For the text-containing cell, return its midpoint in [x, y] coordinate format. 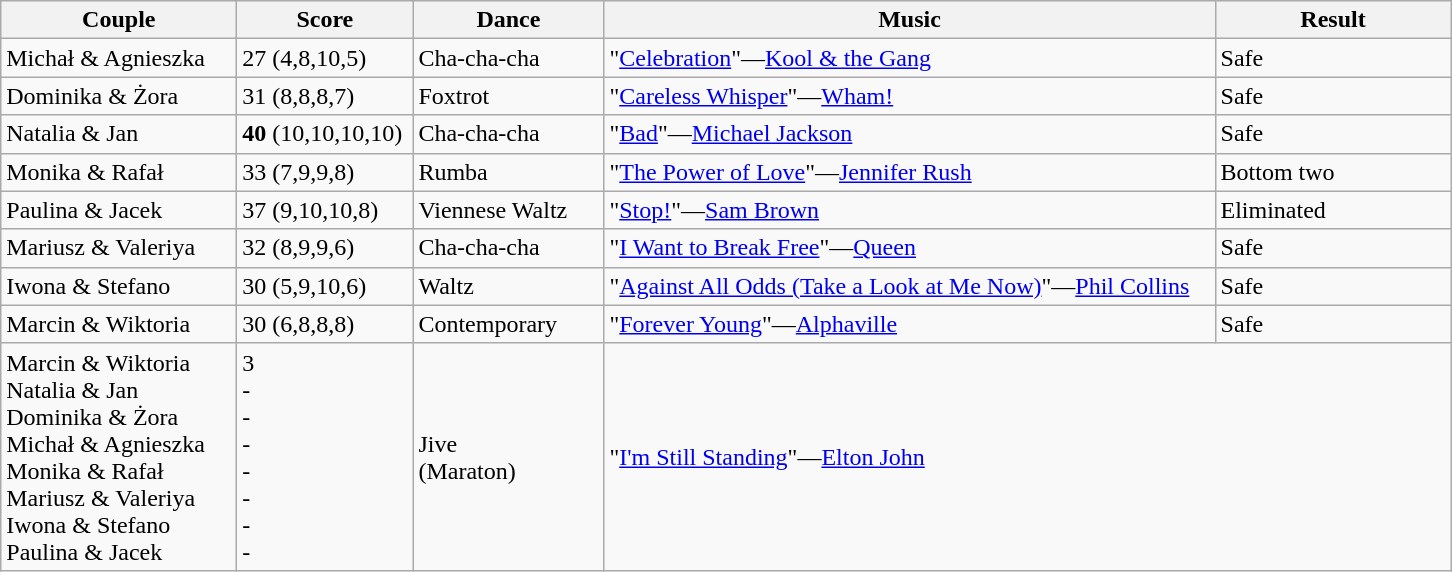
Dance [508, 20]
Paulina & Jacek [119, 210]
Michał & Agnieszka [119, 58]
Result [1333, 20]
3------- [325, 456]
Score [325, 20]
"Against All Odds (Take a Look at Me Now)"—Phil Collins [910, 286]
Bottom two [1333, 172]
31 (8,8,8,7) [325, 96]
37 (9,10,10,8) [325, 210]
Iwona & Stefano [119, 286]
"Forever Young"—Alphaville [910, 324]
Waltz [508, 286]
Eliminated [1333, 210]
Viennese Waltz [508, 210]
"Careless Whisper"—Wham! [910, 96]
"Celebration"—Kool & the Gang [910, 58]
33 (7,9,9,8) [325, 172]
40 (10,10,10,10) [325, 134]
Foxtrot [508, 96]
Rumba [508, 172]
27 (4,8,10,5) [325, 58]
Couple [119, 20]
"The Power of Love"—Jennifer Rush [910, 172]
Monika & Rafał [119, 172]
Music [910, 20]
30 (6,8,8,8) [325, 324]
"I Want to Break Free"—Queen [910, 248]
"Stop!"—Sam Brown [910, 210]
Natalia & Jan [119, 134]
"Bad"—Michael Jackson [910, 134]
Contemporary [508, 324]
"I'm Still Standing"—Elton John [1028, 456]
Dominika & Żora [119, 96]
30 (5,9,10,6) [325, 286]
Marcin & Wiktoria [119, 324]
32 (8,9,9,6) [325, 248]
Jive(Maraton) [508, 456]
Mariusz & Valeriya [119, 248]
Marcin & WiktoriaNatalia & JanDominika & ŻoraMichał & AgnieszkaMonika & RafałMariusz & ValeriyaIwona & StefanoPaulina & Jacek [119, 456]
